Find where the given text appears and provide that cell's center as (x, y) coordinate. 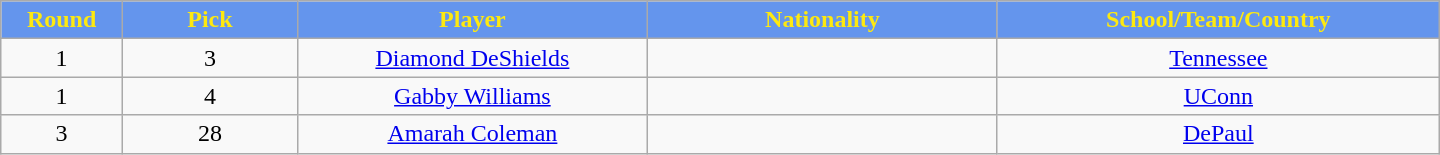
Pick (210, 20)
School/Team/Country (1218, 20)
Nationality (822, 20)
DePaul (1218, 134)
Round (62, 20)
Diamond DeShields (472, 58)
Tennessee (1218, 58)
UConn (1218, 96)
Amarah Coleman (472, 134)
28 (210, 134)
Player (472, 20)
Gabby Williams (472, 96)
4 (210, 96)
